Extract the [X, Y] coordinate from the center of the cell holding the provided text.  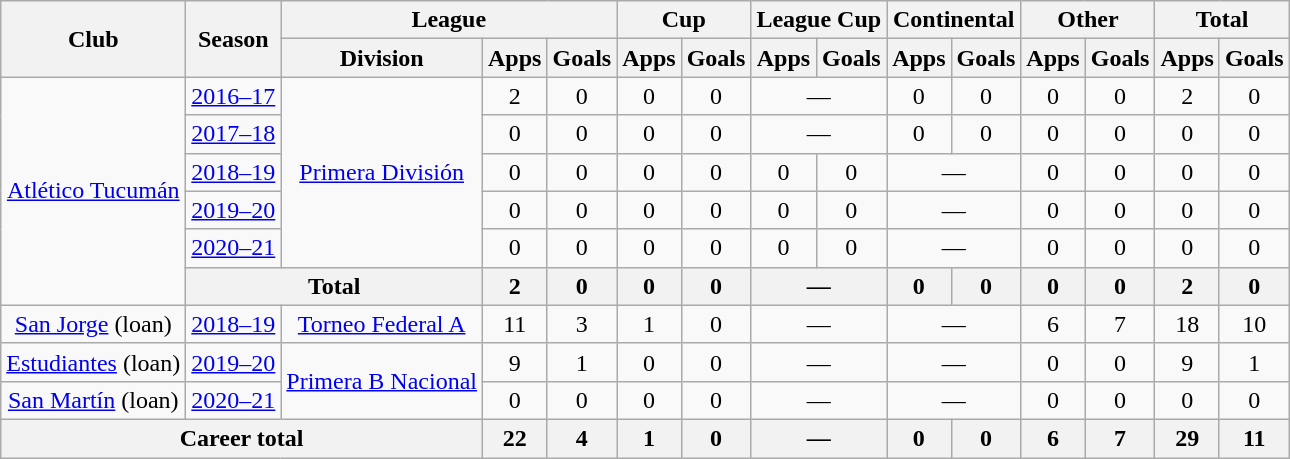
10 [1254, 324]
18 [1187, 324]
Career total [242, 438]
4 [582, 438]
Other [1088, 20]
League [449, 20]
3 [582, 324]
Club [94, 39]
Primera B Nacional [382, 381]
Torneo Federal A [382, 324]
League Cup [819, 20]
Cup [684, 20]
29 [1187, 438]
San Martín (loan) [94, 400]
2017–18 [234, 134]
Division [382, 58]
Season [234, 39]
San Jorge (loan) [94, 324]
2016–17 [234, 96]
Atlético Tucumán [94, 191]
Primera División [382, 172]
22 [515, 438]
Estudiantes (loan) [94, 362]
Continental [954, 20]
